Search for the cell housing the specified text and yield its [x, y] center coordinate. 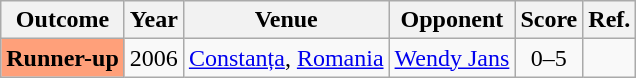
Wendy Jans [452, 58]
Year [154, 20]
Runner-up [63, 58]
Opponent [452, 20]
Ref. [610, 20]
0–5 [549, 58]
Outcome [63, 20]
Venue [286, 20]
Score [549, 20]
2006 [154, 58]
Constanța, Romania [286, 58]
